Identify which cell holds the provided text, then report its [X, Y] central coordinate. 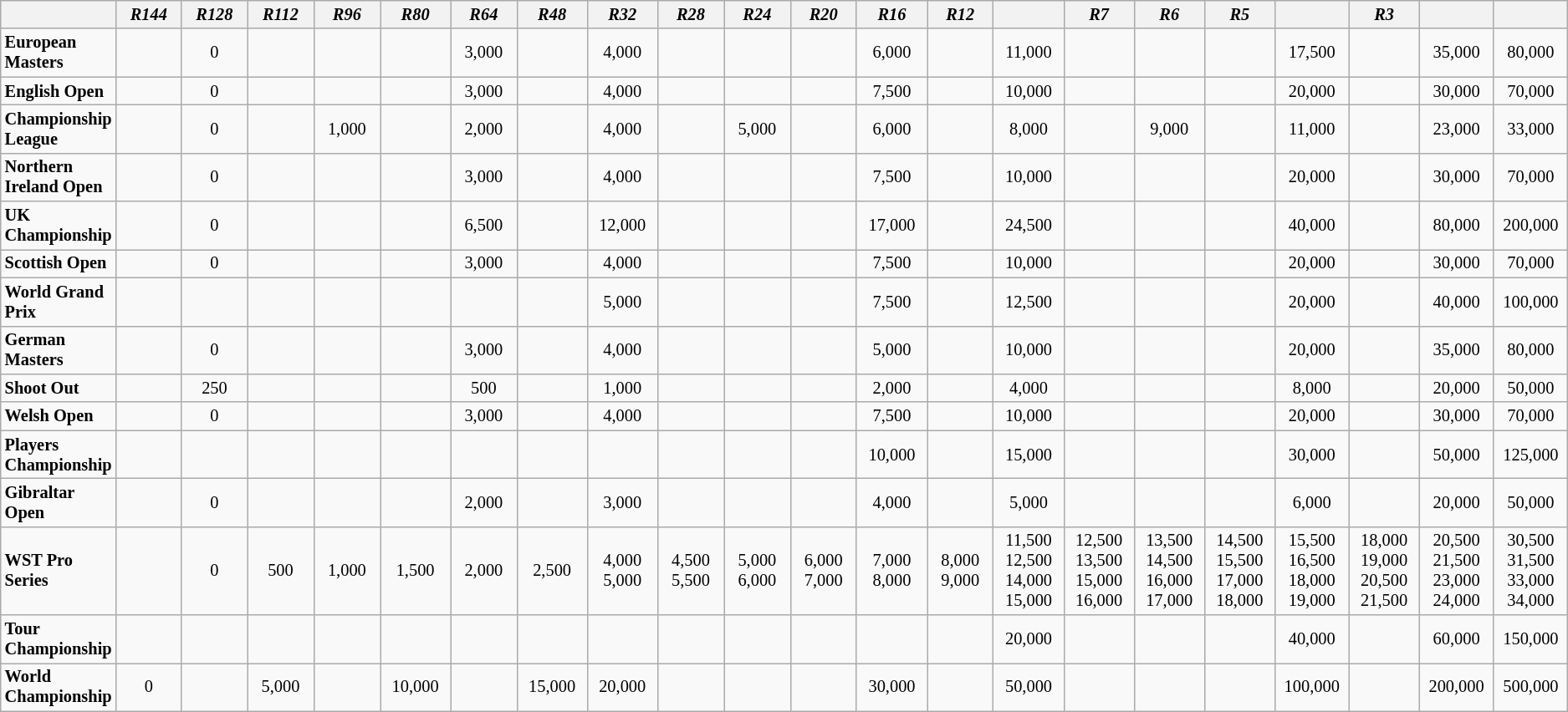
33,000 [1530, 129]
WST Pro Series [59, 571]
R32 [622, 14]
R6 [1169, 14]
German Masters [59, 350]
12,50013,50015,00016,000 [1099, 571]
500,000 [1530, 687]
12,000 [622, 226]
15,50016,50018,00019,000 [1311, 571]
4,0005,000 [622, 571]
R24 [758, 14]
R7 [1099, 14]
Northern Ireland Open [59, 177]
14,50015,50017,00018,000 [1239, 571]
R80 [416, 14]
R28 [691, 14]
20,50021,50023,00024,000 [1457, 571]
250 [214, 388]
R96 [346, 14]
11,50012,50014,00015,000 [1029, 571]
R16 [891, 14]
R48 [552, 14]
17,000 [891, 226]
24,500 [1029, 226]
17,500 [1311, 53]
Championship League [59, 129]
9,000 [1169, 129]
Tour Championship [59, 639]
6,500 [483, 226]
R5 [1239, 14]
R128 [214, 14]
12,500 [1029, 302]
World Grand Prix [59, 302]
UK Championship [59, 226]
23,000 [1457, 129]
60,000 [1457, 639]
4,5005,500 [691, 571]
R20 [823, 14]
7,0008,000 [891, 571]
English Open [59, 91]
R12 [960, 14]
5,0006,000 [758, 571]
13,50014,50016,00017,000 [1169, 571]
R144 [149, 14]
R112 [281, 14]
125,000 [1530, 455]
1,500 [416, 571]
Gibraltar Open [59, 502]
Shoot Out [59, 388]
2,500 [552, 571]
6,0007,000 [823, 571]
Players Championship [59, 455]
European Masters [59, 53]
Scottish Open [59, 263]
150,000 [1530, 639]
R3 [1384, 14]
World Championship [59, 687]
R64 [483, 14]
18,00019,00020,50021,500 [1384, 571]
8,0009,000 [960, 571]
Welsh Open [59, 416]
30,50031,50033,00034,000 [1530, 571]
